From the cell containing the given text, extract its center point as (x, y) coordinate. 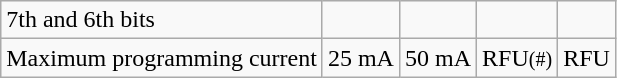
Maximum programming current (162, 58)
25 mA (360, 58)
50 mA (438, 58)
7th and 6th bits (162, 20)
RFU (587, 58)
RFU(#) (518, 58)
